Return [X, Y] of the center of cell containing provided text 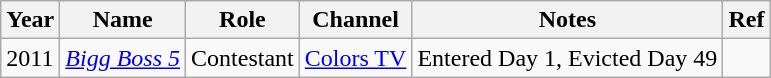
Colors TV [356, 58]
Entered Day 1, Evicted Day 49 [568, 58]
Name [123, 20]
Contestant [243, 58]
Ref [746, 20]
Bigg Boss 5 [123, 58]
Channel [356, 20]
Role [243, 20]
Notes [568, 20]
2011 [30, 58]
Year [30, 20]
